Capture the cell that displays the provided text and extract its [X, Y] central coordinate. 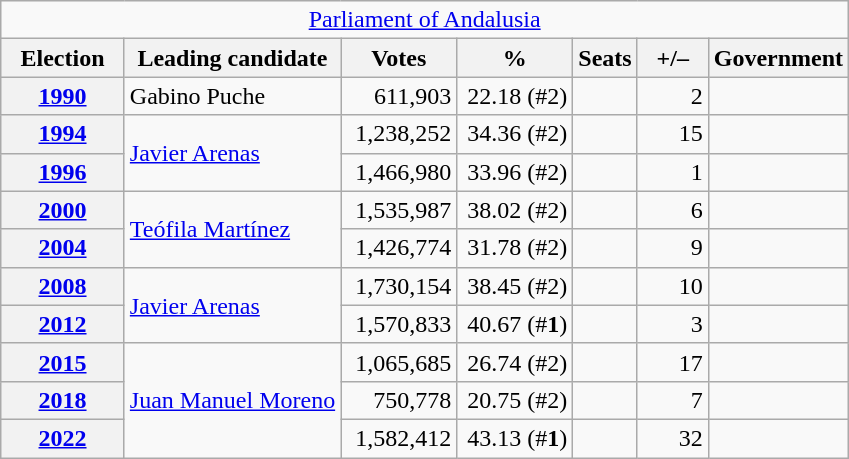
+/– [672, 58]
6 [672, 210]
10 [672, 286]
2015 [63, 362]
15 [672, 134]
Parliament of Andalusia [425, 20]
Votes [399, 58]
40.67 (#1) [515, 324]
2004 [63, 248]
32 [672, 438]
2 [672, 96]
Seats [605, 58]
7 [672, 400]
1994 [63, 134]
38.45 (#2) [515, 286]
43.13 (#1) [515, 438]
1 [672, 172]
2008 [63, 286]
1,535,987 [399, 210]
38.02 (#2) [515, 210]
1,730,154 [399, 286]
3 [672, 324]
1,466,980 [399, 172]
1996 [63, 172]
33.96 (#2) [515, 172]
2018 [63, 400]
Leading candidate [232, 58]
% [515, 58]
34.36 (#2) [515, 134]
22.18 (#2) [515, 96]
Juan Manuel Moreno [232, 400]
Gabino Puche [232, 96]
2000 [63, 210]
1990 [63, 96]
750,778 [399, 400]
Government [778, 58]
611,903 [399, 96]
20.75 (#2) [515, 400]
9 [672, 248]
1,426,774 [399, 248]
Election [63, 58]
17 [672, 362]
2012 [63, 324]
Teófila Martínez [232, 229]
1,582,412 [399, 438]
1,238,252 [399, 134]
26.74 (#2) [515, 362]
2022 [63, 438]
1,065,685 [399, 362]
31.78 (#2) [515, 248]
1,570,833 [399, 324]
